Determine the (X, Y) coordinate at the center of the cell enclosing the given text.  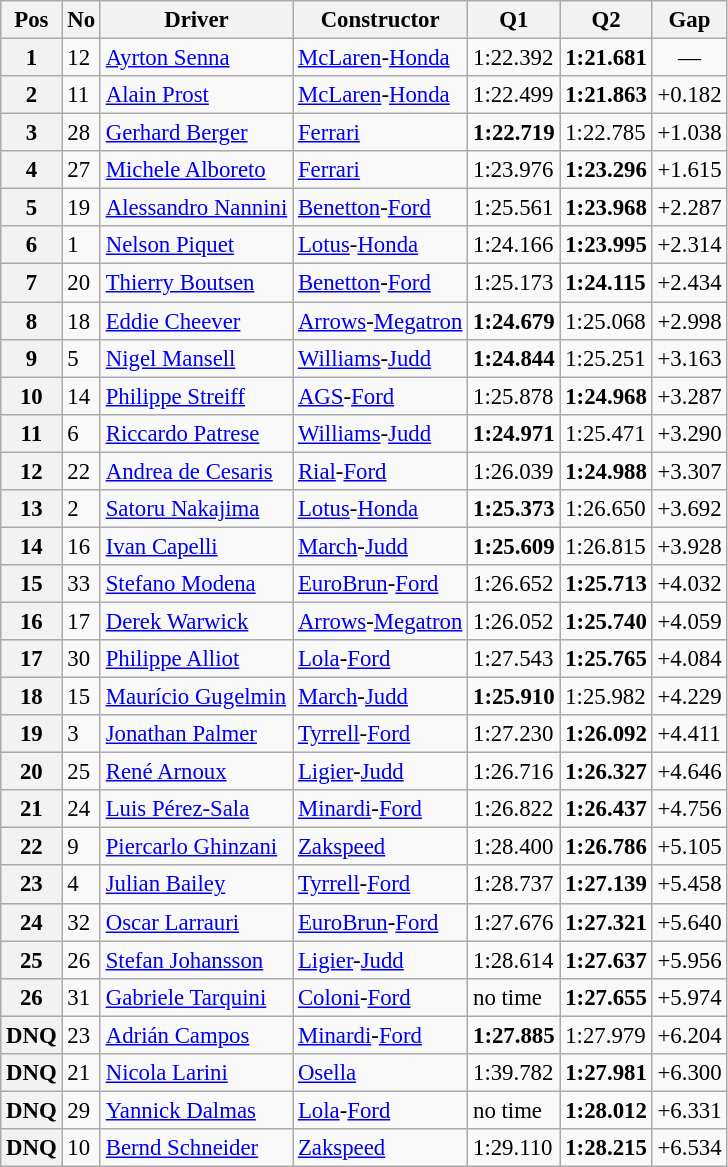
1:28.400 (514, 847)
+6.204 (690, 1035)
Nicola Larini (196, 1073)
27 (81, 170)
Stefan Johansson (196, 960)
Q2 (606, 20)
1:22.785 (606, 133)
Eddie Cheever (196, 321)
1:27.637 (606, 960)
1:27.885 (514, 1035)
Piercarlo Ghinzani (196, 847)
1:24.115 (606, 283)
Osella (380, 1073)
1:22.392 (514, 58)
1:27.321 (606, 922)
Coloni-Ford (380, 997)
1:25.740 (606, 621)
+2.287 (690, 208)
Philippe Streiff (196, 396)
AGS-Ford (380, 396)
Nelson Piquet (196, 245)
1:24.166 (514, 245)
— (690, 58)
Adrián Campos (196, 1035)
1:22.719 (514, 133)
33 (81, 584)
Stefano Modena (196, 584)
Philippe Alliot (196, 659)
Julian Bailey (196, 885)
Luis Pérez-Sala (196, 809)
1:26.039 (514, 471)
1:25.982 (606, 697)
1:26.716 (514, 772)
+5.974 (690, 997)
1:26.652 (514, 584)
+3.928 (690, 546)
1:23.296 (606, 170)
1:26.092 (606, 734)
1:21.863 (606, 95)
Maurício Gugelmin (196, 697)
31 (81, 997)
+4.646 (690, 772)
1:26.786 (606, 847)
1:28.215 (606, 1148)
+6.534 (690, 1148)
Oscar Larrauri (196, 922)
29 (81, 1110)
+0.182 (690, 95)
8 (32, 321)
Q1 (514, 20)
1:23.995 (606, 245)
1:25.173 (514, 283)
1:21.681 (606, 58)
13 (32, 509)
1:28.737 (514, 885)
1:24.988 (606, 471)
Nigel Mansell (196, 358)
1:26.327 (606, 772)
+5.458 (690, 885)
1:39.782 (514, 1073)
1:27.676 (514, 922)
1:26.437 (606, 809)
1:23.976 (514, 170)
1:24.679 (514, 321)
1:22.499 (514, 95)
+3.307 (690, 471)
1:25.561 (514, 208)
+5.105 (690, 847)
Andrea de Cesaris (196, 471)
+2.998 (690, 321)
+4.229 (690, 697)
+4.084 (690, 659)
1:25.910 (514, 697)
1:28.012 (606, 1110)
+6.331 (690, 1110)
+3.290 (690, 433)
1:29.110 (514, 1148)
Jonathan Palmer (196, 734)
1:26.052 (514, 621)
Pos (32, 20)
1:24.968 (606, 396)
Satoru Nakajima (196, 509)
Derek Warwick (196, 621)
1:23.968 (606, 208)
+3.163 (690, 358)
+4.411 (690, 734)
+1.038 (690, 133)
Ayrton Senna (196, 58)
Alessandro Nannini (196, 208)
1:26.822 (514, 809)
+2.434 (690, 283)
No (81, 20)
Ivan Capelli (196, 546)
1:24.971 (514, 433)
32 (81, 922)
Alain Prost (196, 95)
+3.692 (690, 509)
28 (81, 133)
1:24.844 (514, 358)
1:25.765 (606, 659)
1:25.471 (606, 433)
1:27.981 (606, 1073)
7 (32, 283)
1:25.713 (606, 584)
+2.314 (690, 245)
1:25.373 (514, 509)
Riccardo Patrese (196, 433)
Gap (690, 20)
+3.287 (690, 396)
1:28.614 (514, 960)
Constructor (380, 20)
Gabriele Tarquini (196, 997)
René Arnoux (196, 772)
1:27.230 (514, 734)
1:25.609 (514, 546)
1:25.068 (606, 321)
Michele Alboreto (196, 170)
1:27.979 (606, 1035)
Driver (196, 20)
1:25.251 (606, 358)
1:26.650 (606, 509)
1:27.655 (606, 997)
Gerhard Berger (196, 133)
30 (81, 659)
+6.300 (690, 1073)
Rial-Ford (380, 471)
+4.032 (690, 584)
+1.615 (690, 170)
1:25.878 (514, 396)
1:27.139 (606, 885)
+5.640 (690, 922)
Yannick Dalmas (196, 1110)
+4.059 (690, 621)
Thierry Boutsen (196, 283)
1:27.543 (514, 659)
1:26.815 (606, 546)
+5.956 (690, 960)
+4.756 (690, 809)
Bernd Schneider (196, 1148)
